Detect which cell encompasses the target text, then output its [x, y] center coordinate. 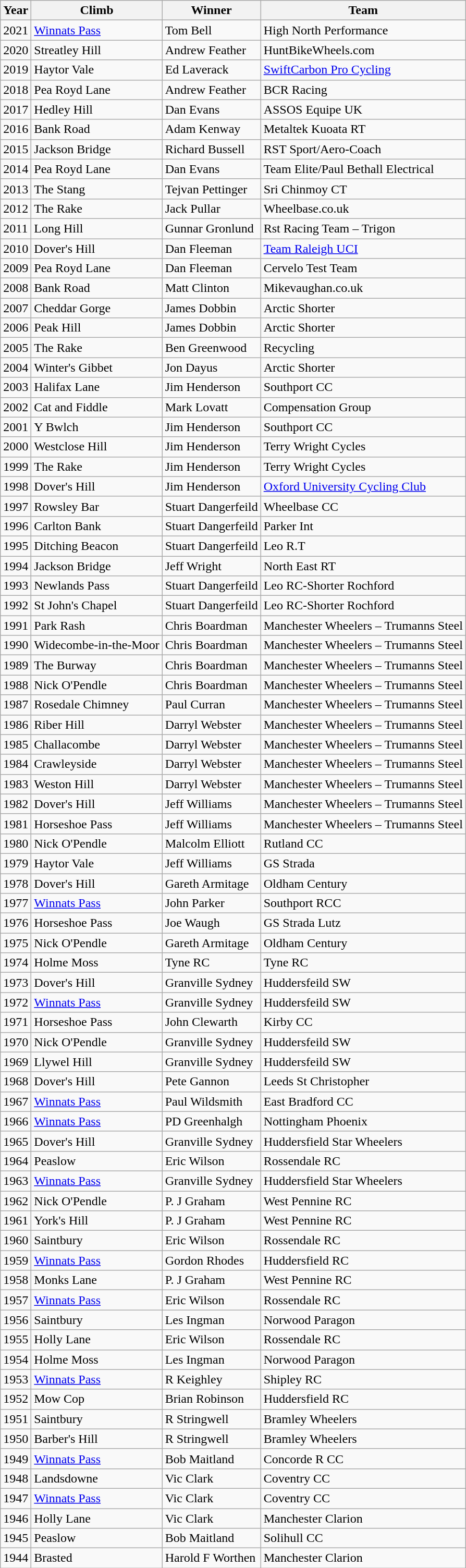
R Keighley [212, 1379]
1982 [16, 804]
1951 [16, 1419]
Leo R.T [363, 546]
1961 [16, 1221]
HuntBikeWheels.com [363, 50]
Gunnar Gronlund [212, 228]
Challacombe [97, 744]
1967 [16, 1101]
1949 [16, 1459]
Ben Greenwood [212, 348]
RST Sport/Aero-Coach [363, 149]
1963 [16, 1181]
1970 [16, 1042]
1950 [16, 1439]
Rosedale Chimney [97, 705]
1947 [16, 1498]
Cervelo Test Team [363, 268]
1987 [16, 705]
Wheelbase.co.uk [363, 209]
1955 [16, 1340]
1952 [16, 1399]
Ditching Beacon [97, 546]
Ed Laverack [212, 70]
Shipley RC [363, 1379]
Barber's Hill [97, 1439]
Metaltek Kuoata RT [363, 129]
2019 [16, 70]
Monks Lane [97, 1280]
Southport RCC [363, 903]
1965 [16, 1141]
1973 [16, 983]
Oxford University Cycling Club [363, 486]
2005 [16, 348]
Streatley Hill [97, 50]
1992 [16, 606]
1976 [16, 923]
Mikevaughan.co.uk [363, 288]
Carlton Bank [97, 526]
1994 [16, 566]
Paul Curran [212, 705]
2012 [16, 209]
1954 [16, 1359]
1972 [16, 1002]
Widecombe-in-the-Moor [97, 645]
Climb [97, 10]
Winner [212, 10]
1971 [16, 1022]
Landsdowne [97, 1478]
Tom Bell [212, 30]
Rowsley Bar [97, 506]
2010 [16, 249]
1948 [16, 1478]
Y Bwlch [97, 427]
1968 [16, 1082]
Park Rash [97, 626]
Newlands Pass [97, 586]
1984 [16, 764]
Cat and Fiddle [97, 407]
Malcolm Elliott [212, 843]
Compensation Group [363, 407]
Harold F Worthen [212, 1558]
1962 [16, 1200]
Pete Gannon [212, 1082]
Weston Hill [97, 784]
Jon Dayus [212, 367]
1988 [16, 685]
Sri Chinmoy CT [363, 189]
1991 [16, 626]
2014 [16, 169]
1999 [16, 467]
Brian Robinson [212, 1399]
Team [363, 10]
Team Elite/Paul Bethall Electrical [363, 169]
1993 [16, 586]
2000 [16, 447]
2021 [16, 30]
Cheddar Gorge [97, 308]
Parker Int [363, 526]
1989 [16, 665]
2006 [16, 328]
2013 [16, 189]
BCR Racing [363, 90]
Long Hill [97, 228]
Year [16, 10]
2003 [16, 387]
Joe Waugh [212, 923]
Halifax Lane [97, 387]
1980 [16, 843]
East Bradford CC [363, 1101]
1966 [16, 1121]
John Clewarth [212, 1022]
ASSOS Equipe UK [363, 109]
John Parker [212, 903]
1960 [16, 1241]
2020 [16, 50]
1978 [16, 884]
1981 [16, 824]
Matt Clinton [212, 288]
2004 [16, 367]
Wheelbase CC [363, 506]
Crawleyside [97, 764]
1977 [16, 903]
Richard Bussell [212, 149]
2007 [16, 308]
Mark Lovatt [212, 407]
The Stang [97, 189]
1997 [16, 506]
Jack Pullar [212, 209]
Peak Hill [97, 328]
Llywel Hill [97, 1062]
Mow Cop [97, 1399]
2001 [16, 427]
1986 [16, 725]
SwiftCarbon Pro Cycling [363, 70]
1985 [16, 744]
The Burway [97, 665]
Leeds St Christopher [363, 1082]
Solihull CC [363, 1538]
York's Hill [97, 1221]
Hedley Hill [97, 109]
High North Performance [363, 30]
GS Strada [363, 863]
2011 [16, 228]
1998 [16, 486]
2018 [16, 90]
2017 [16, 109]
Adam Kenway [212, 129]
Winter's Gibbet [97, 367]
1975 [16, 943]
Westclose Hill [97, 447]
1969 [16, 1062]
North East RT [363, 566]
1946 [16, 1518]
1945 [16, 1538]
Rst Racing Team – Trigon [363, 228]
Recycling [363, 348]
2008 [16, 288]
1953 [16, 1379]
2002 [16, 407]
Brasted [97, 1558]
Tejvan Pettinger [212, 189]
GS Strada Lutz [363, 923]
Gordon Rhodes [212, 1260]
1958 [16, 1280]
Jeff Wright [212, 566]
1957 [16, 1300]
Kirby CC [363, 1022]
1974 [16, 963]
St John's Chapel [97, 606]
1979 [16, 863]
1995 [16, 546]
1996 [16, 526]
1990 [16, 645]
2009 [16, 268]
1944 [16, 1558]
2016 [16, 129]
Concorde R CC [363, 1459]
Paul Wildsmith [212, 1101]
1964 [16, 1161]
Nottingham Phoenix [363, 1121]
Riber Hill [97, 725]
PD Greenhalgh [212, 1121]
1956 [16, 1320]
1959 [16, 1260]
2015 [16, 149]
Rutland CC [363, 843]
Team Raleigh UCI [363, 249]
1983 [16, 784]
